For the text-containing cell, return its midpoint in (x, y) coordinate format. 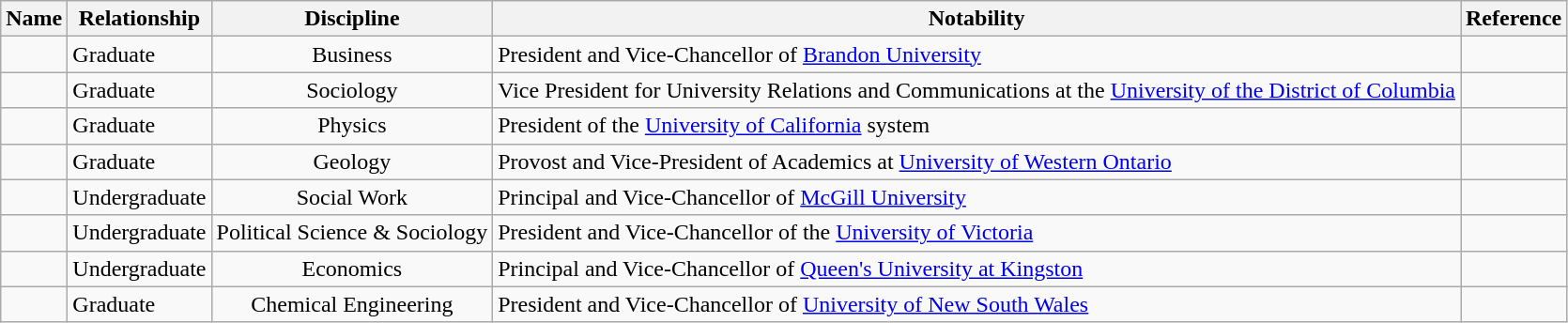
Name (34, 19)
Discipline (352, 19)
Sociology (352, 90)
Vice President for University Relations and Communications at the University of the District of Columbia (976, 90)
President and Vice-Chancellor of University of New South Wales (976, 304)
President and Vice-Chancellor of the University of Victoria (976, 233)
President of the University of California system (976, 126)
Economics (352, 269)
Physics (352, 126)
Relationship (139, 19)
Provost and Vice-President of Academics at University of Western Ontario (976, 161)
Social Work (352, 197)
Geology (352, 161)
Chemical Engineering (352, 304)
Principal and Vice-Chancellor of McGill University (976, 197)
Political Science & Sociology (352, 233)
Reference (1514, 19)
Notability (976, 19)
Business (352, 54)
Principal and Vice-Chancellor of Queen's University at Kingston (976, 269)
President and Vice-Chancellor of Brandon University (976, 54)
